Return (x, y) of the center of cell containing provided text 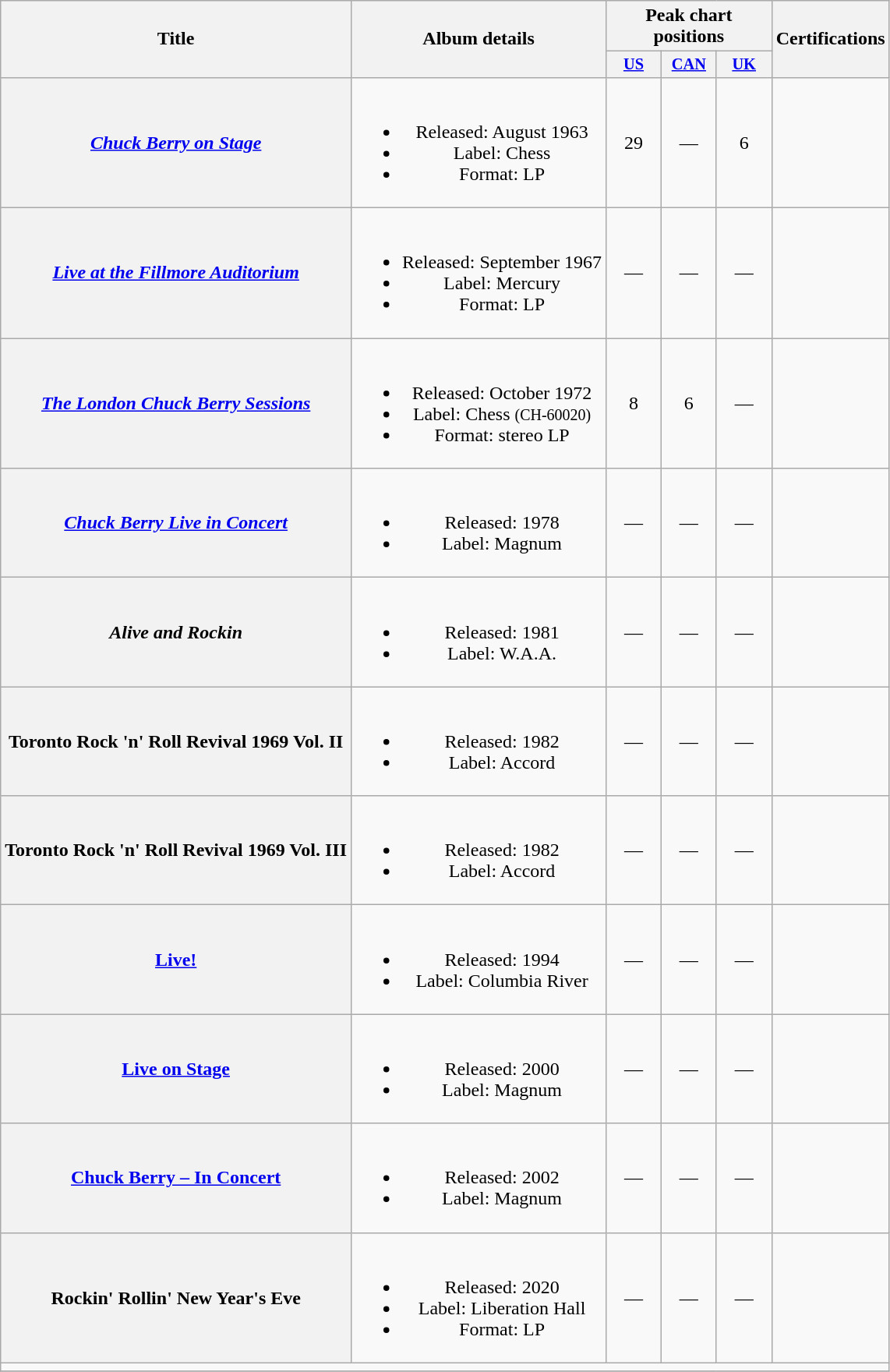
Toronto Rock 'n' Roll Revival 1969 Vol. III (176, 850)
Rockin' Rollin' New Year's Eve (176, 1297)
Live on Stage (176, 1069)
Released: 2002Label: Magnum (479, 1178)
Released: 1978Label: Magnum (479, 523)
Chuck Berry – In Concert (176, 1178)
Alive and Rockin (176, 632)
8 (634, 404)
Peak chart positions (689, 27)
Certifications (831, 39)
Released: 2000Label: Magnum (479, 1069)
Released: October 1972Label: Chess (CH-60020)Format: stereo LP (479, 404)
29 (634, 142)
UK (743, 65)
Title (176, 39)
Live! (176, 960)
Chuck Berry on Stage (176, 142)
Released: 1994Label: Columbia River (479, 960)
Album details (479, 39)
Released: 2020Label: Liberation HallFormat: LP (479, 1297)
Released: 1981Label: W.A.A. (479, 632)
US (634, 65)
CAN (689, 65)
Released: August 1963Label: ChessFormat: LP (479, 142)
Chuck Berry Live in Concert (176, 523)
The London Chuck Berry Sessions (176, 404)
Toronto Rock 'n' Roll Revival 1969 Vol. II (176, 741)
Released: September 1967Label: MercuryFormat: LP (479, 273)
Live at the Fillmore Auditorium (176, 273)
